Locate the cell with the specified text and output its (x, y) center coordinate. 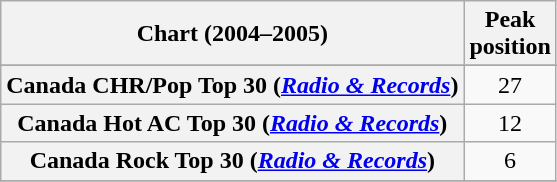
Canada Hot AC Top 30 (Radio & Records) (232, 123)
Canada CHR/Pop Top 30 (Radio & Records) (232, 85)
12 (510, 123)
27 (510, 85)
Canada Rock Top 30 (Radio & Records) (232, 161)
Peakposition (510, 34)
Chart (2004–2005) (232, 34)
6 (510, 161)
